From the cell containing the given text, extract its center point as (x, y) coordinate. 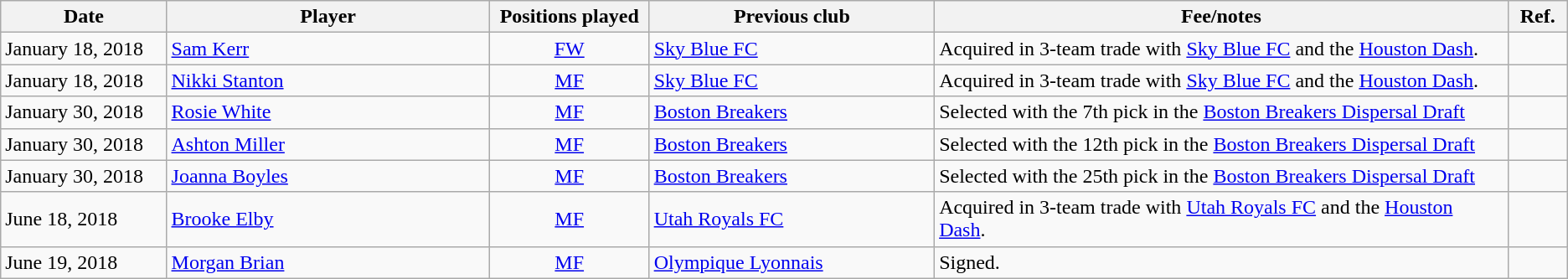
Olympique Lyonnais (792, 262)
Selected with the 7th pick in the Boston Breakers Dispersal Draft (1221, 112)
June 19, 2018 (84, 262)
Date (84, 17)
Brooke Elby (328, 220)
Rosie White (328, 112)
Ashton Miller (328, 144)
Acquired in 3-team trade with Utah Royals FC and the Houston Dash. (1221, 220)
Joanna Boyles (328, 176)
June 18, 2018 (84, 220)
Utah Royals FC (792, 220)
Morgan Brian (328, 262)
Sam Kerr (328, 49)
Ref. (1538, 17)
Player (328, 17)
Positions played (570, 17)
Previous club (792, 17)
Fee/notes (1221, 17)
Selected with the 12th pick in the Boston Breakers Dispersal Draft (1221, 144)
Selected with the 25th pick in the Boston Breakers Dispersal Draft (1221, 176)
FW (570, 49)
Signed. (1221, 262)
Nikki Stanton (328, 80)
